Return the [X, Y] coordinate for the center point of the cell that contains the specified text.  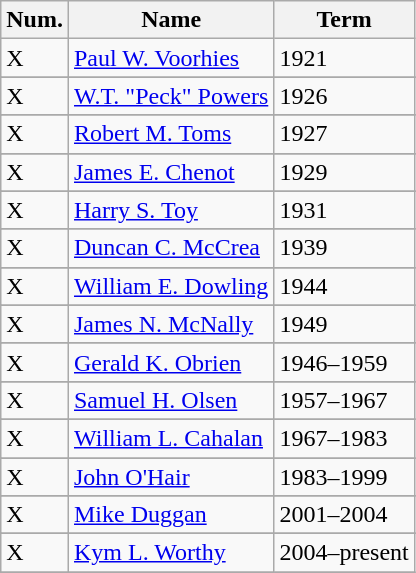
2001–2004 [344, 515]
Name [170, 20]
1939 [344, 248]
Gerald K. Obrien [170, 362]
1967–1983 [344, 438]
Mike Duggan [170, 515]
1927 [344, 134]
1944 [344, 286]
2004–present [344, 553]
William L. Cahalan [170, 438]
Samuel H. Olsen [170, 400]
1946–1959 [344, 362]
Harry S. Toy [170, 210]
Robert M. Toms [170, 134]
Term [344, 20]
1949 [344, 324]
1931 [344, 210]
1983–1999 [344, 477]
1921 [344, 58]
William E. Dowling [170, 286]
Kym L. Worthy [170, 553]
Duncan C. McCrea [170, 248]
Paul W. Voorhies [170, 58]
James N. McNally [170, 324]
W.T. "Peck" Powers [170, 96]
James E. Chenot [170, 172]
John O'Hair [170, 477]
1957–1967 [344, 400]
Num. [35, 20]
1929 [344, 172]
1926 [344, 96]
